Pinpoint the cell where the given text exists, returning its (X, Y) midpoint coordinate. 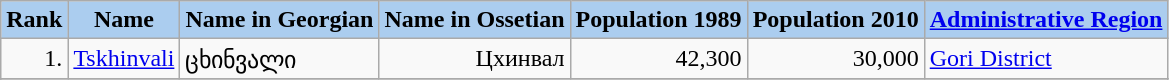
Name (124, 20)
Population 1989 (658, 20)
Цхинвал (474, 59)
Administrative Region (1046, 20)
30,000 (836, 59)
Name in Ossetian (474, 20)
1. (34, 59)
42,300 (658, 59)
Population 2010 (836, 20)
Gori District (1046, 59)
Rank (34, 20)
ცხინვალი (280, 59)
Tskhinvali (124, 59)
Name in Georgian (280, 20)
